Return (x, y) of the center of cell containing provided text 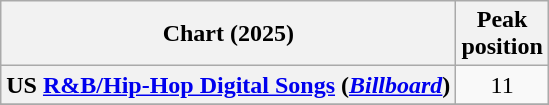
US R&B/Hip-Hop Digital Songs (Billboard) (228, 85)
11 (502, 85)
Chart (2025) (228, 34)
Peak position (502, 34)
